Scan for the cell matching the given text and deliver its [X, Y] coordinate at center. 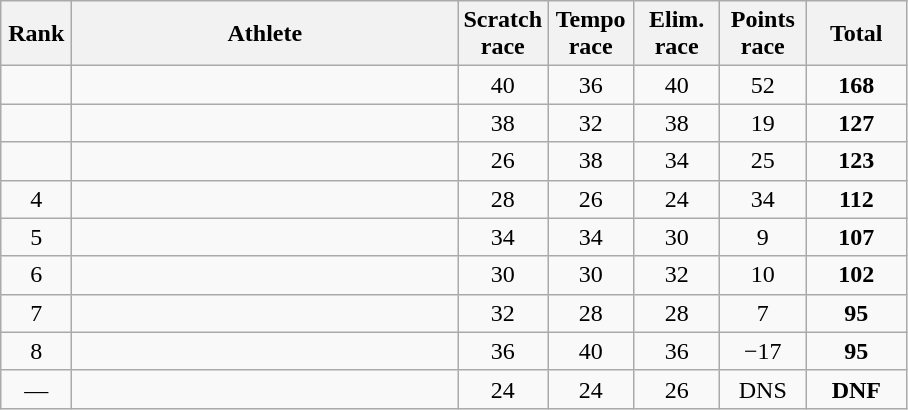
10 [763, 275]
DNF [856, 389]
127 [856, 123]
Total [856, 34]
123 [856, 161]
Elim.race [677, 34]
19 [763, 123]
4 [36, 199]
107 [856, 237]
Pointsrace [763, 34]
25 [763, 161]
168 [856, 85]
112 [856, 199]
−17 [763, 351]
8 [36, 351]
102 [856, 275]
9 [763, 237]
Athlete [265, 34]
Scratchrace [503, 34]
5 [36, 237]
52 [763, 85]
Rank [36, 34]
DNS [763, 389]
6 [36, 275]
Temporace [591, 34]
— [36, 389]
